From the cell containing the given text, extract its center point as (X, Y) coordinate. 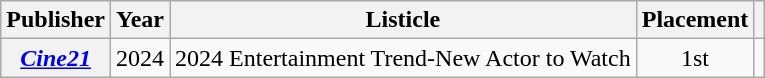
1st (695, 58)
2024 Entertainment Trend-New Actor to Watch (404, 58)
Year (140, 20)
2024 (140, 58)
Placement (695, 20)
Cine21 (56, 58)
Listicle (404, 20)
Publisher (56, 20)
